Provide the (x, y) coordinate of the cell's center where the given text is located.  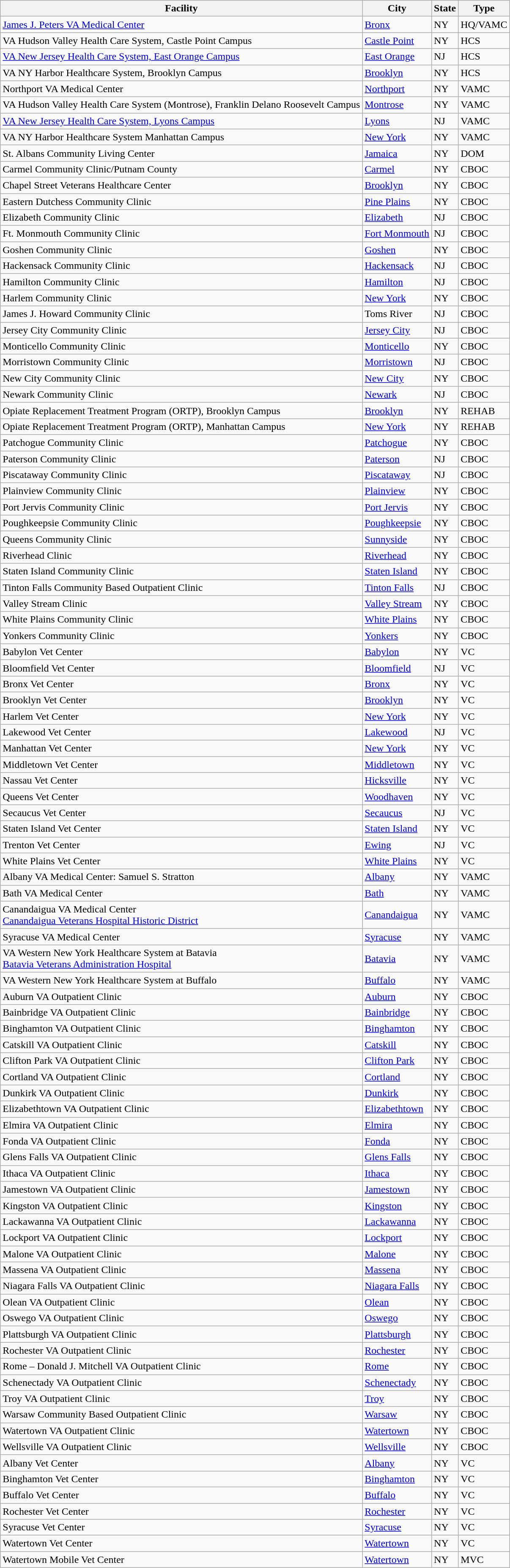
Elizabethtown (397, 1109)
Sunnyside (397, 539)
VA New Jersey Health Care System, Lyons Campus (181, 121)
Bainbridge (397, 1013)
Jersey City Community Clinic (181, 330)
Tinton Falls Community Based Outpatient Clinic (181, 587)
Plattsburgh VA Outpatient Clinic (181, 1334)
White Plains Community Clinic (181, 620)
Chapel Street Veterans Healthcare Center (181, 185)
Elizabethtown VA Outpatient Clinic (181, 1109)
Hicksville (397, 781)
Kingston (397, 1205)
Olean (397, 1302)
Plattsburgh (397, 1334)
Goshen Community Clinic (181, 250)
Lakewood Vet Center (181, 732)
Hamilton (397, 282)
HQ/VAMC (484, 25)
Jamestown VA Outpatient Clinic (181, 1189)
Valley Stream Clinic (181, 604)
Plainview (397, 491)
Auburn (397, 996)
James J. Peters VA Medical Center (181, 25)
Jamaica (397, 153)
Catskill (397, 1045)
Harlem Vet Center (181, 716)
Hackensack (397, 266)
Port Jervis Community Clinic (181, 507)
Schenectady VA Outpatient Clinic (181, 1382)
Malone VA Outpatient Clinic (181, 1254)
VA Western New York Healthcare System at Buffalo (181, 980)
Yonkers Community Clinic (181, 636)
Troy VA Outpatient Clinic (181, 1399)
Newark (397, 394)
Morristown (397, 362)
Woodhaven (397, 797)
Secaucus (397, 813)
Glens Falls (397, 1157)
Troy (397, 1399)
Middletown (397, 765)
Malone (397, 1254)
East Orange (397, 57)
Opiate Replacement Treatment Program (ORTP), Manhattan Campus (181, 426)
Glens Falls VA Outpatient Clinic (181, 1157)
VA NY Harbor Healthcare System Manhattan Campus (181, 137)
Middletown Vet Center (181, 765)
Castle Point (397, 41)
White Plains Vet Center (181, 861)
Rochester Vet Center (181, 1511)
Harlem Community Clinic (181, 298)
Ithaca VA Outpatient Clinic (181, 1173)
Piscataway Community Clinic (181, 475)
Eastern Dutchess Community Clinic (181, 202)
Syracuse Vet Center (181, 1527)
Carmel (397, 169)
Dunkirk VA Outpatient Clinic (181, 1093)
Canandaigua (397, 915)
VA Hudson Valley Health Care System, Castle Point Campus (181, 41)
Port Jervis (397, 507)
Syracuse VA Medical Center (181, 937)
DOM (484, 153)
Oswego (397, 1318)
Niagara Falls (397, 1286)
Wellsville VA Outpatient Clinic (181, 1447)
State (445, 8)
Albany VA Medical Center: Samuel S. Stratton (181, 877)
Lackawanna (397, 1221)
Lockport (397, 1237)
Watertown Vet Center (181, 1543)
Queens Vet Center (181, 797)
Type (484, 8)
Lyons (397, 121)
Secaucus Vet Center (181, 813)
Lakewood (397, 732)
Cortland (397, 1077)
Newark Community Clinic (181, 394)
Elizabeth (397, 218)
Piscataway (397, 475)
Bainbridge VA Outpatient Clinic (181, 1013)
Paterson Community Clinic (181, 459)
Hackensack Community Clinic (181, 266)
Babylon (397, 652)
Facility (181, 8)
City (397, 8)
Niagara Falls VA Outpatient Clinic (181, 1286)
Warsaw Community Based Outpatient Clinic (181, 1415)
Dunkirk (397, 1093)
Trenton Vet Center (181, 845)
Rome (397, 1366)
Staten Island Vet Center (181, 829)
Riverhead Clinic (181, 555)
Monticello Community Clinic (181, 346)
Massena (397, 1270)
Manhattan Vet Center (181, 748)
Bath (397, 893)
Canandaigua VA Medical CenterCanandaigua Veterans Hospital Historic District (181, 915)
Morristown Community Clinic (181, 362)
Opiate Replacement Treatment Program (ORTP), Brooklyn Campus (181, 410)
Rome – Donald J. Mitchell VA Outpatient Clinic (181, 1366)
New City (397, 378)
Wellsville (397, 1447)
Cortland VA Outpatient Clinic (181, 1077)
Elmira VA Outpatient Clinic (181, 1125)
Schenectady (397, 1382)
Fonda VA Outpatient Clinic (181, 1141)
Toms River (397, 314)
Watertown Mobile Vet Center (181, 1560)
Lockport VA Outpatient Clinic (181, 1237)
Jamestown (397, 1189)
Elmira (397, 1125)
Lackawanna VA Outpatient Clinic (181, 1221)
Babylon Vet Center (181, 652)
Warsaw (397, 1415)
Binghamton Vet Center (181, 1479)
Catskill VA Outpatient Clinic (181, 1045)
Monticello (397, 346)
Bloomfield Vet Center (181, 668)
Hamilton Community Clinic (181, 282)
Northport VA Medical Center (181, 89)
Paterson (397, 459)
Fonda (397, 1141)
Bloomfield (397, 668)
VA Western New York Healthcare System at BataviaBatavia Veterans Administration Hospital (181, 959)
Montrose (397, 105)
Carmel Community Clinic/Putnam County (181, 169)
Ithaca (397, 1173)
Nassau Vet Center (181, 781)
Elizabeth Community Clinic (181, 218)
Plainview Community Clinic (181, 491)
Poughkeepsie (397, 523)
Jersey City (397, 330)
Patchogue (397, 443)
Bronx Vet Center (181, 684)
Queens Community Clinic (181, 539)
Rochester VA Outpatient Clinic (181, 1350)
St. Albans Community Living Center (181, 153)
Buffalo Vet Center (181, 1495)
Kingston VA Outpatient Clinic (181, 1205)
Bath VA Medical Center (181, 893)
Fort Monmouth (397, 234)
James J. Howard Community Clinic (181, 314)
Poughkeepsie Community Clinic (181, 523)
Clifton Park VA Outpatient Clinic (181, 1061)
VA Hudson Valley Health Care System (Montrose), Franklin Delano Roosevelt Campus (181, 105)
Valley Stream (397, 604)
New City Community Clinic (181, 378)
Binghamton VA Outpatient Clinic (181, 1029)
Batavia (397, 959)
Pine Plains (397, 202)
Massena VA Outpatient Clinic (181, 1270)
Auburn VA Outpatient Clinic (181, 996)
Northport (397, 89)
Yonkers (397, 636)
Tinton Falls (397, 587)
Goshen (397, 250)
Ewing (397, 845)
Watertown VA Outpatient Clinic (181, 1431)
Patchogue Community Clinic (181, 443)
Albany Vet Center (181, 1463)
Clifton Park (397, 1061)
VA New Jersey Health Care System, East Orange Campus (181, 57)
Oswego VA Outpatient Clinic (181, 1318)
VA NY Harbor Healthcare System, Brooklyn Campus (181, 73)
Brooklyn Vet Center (181, 700)
Olean VA Outpatient Clinic (181, 1302)
Staten Island Community Clinic (181, 571)
MVC (484, 1560)
Ft. Monmouth Community Clinic (181, 234)
Riverhead (397, 555)
